Find where the given text appears and provide that cell's center as [x, y] coordinate. 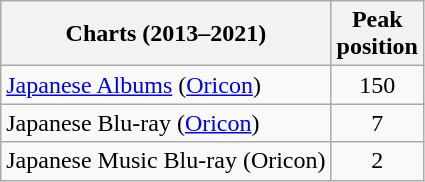
Peakposition [377, 34]
Charts (2013–2021) [166, 34]
Japanese Albums (Oricon) [166, 85]
2 [377, 161]
7 [377, 123]
Japanese Blu-ray (Oricon) [166, 123]
150 [377, 85]
Japanese Music Blu-ray (Oricon) [166, 161]
